Find where the given text appears and provide that cell's center as (x, y) coordinate. 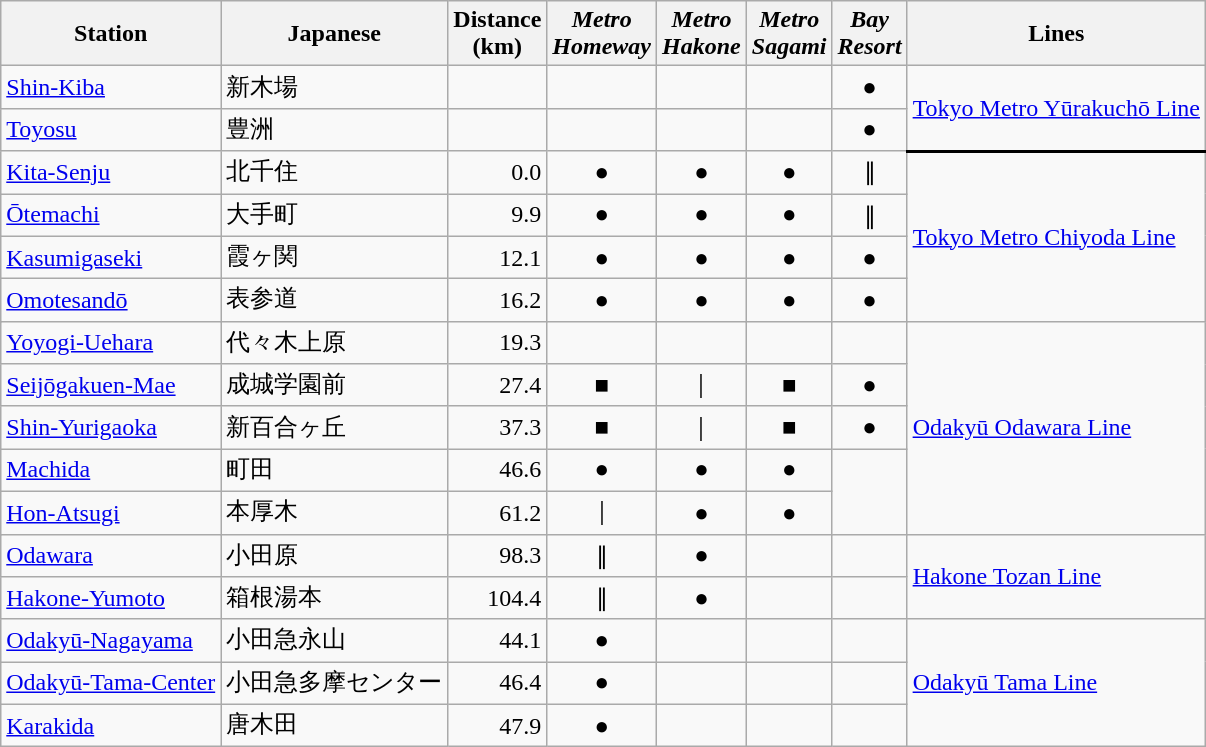
大手町 (334, 216)
霞ヶ関 (334, 258)
61.2 (498, 512)
46.4 (498, 684)
小田原 (334, 556)
Odakyū-Nagayama (111, 640)
表参道 (334, 300)
9.9 (498, 216)
Distance (km) (498, 34)
Toyosu (111, 130)
Kita-Senju (111, 172)
Odakyū-Tama-Center (111, 684)
16.2 (498, 300)
Kasumigaseki (111, 258)
小田急多摩センター (334, 684)
Shin-Yurigaoka (111, 428)
Lines (1056, 34)
12.1 (498, 258)
Machida (111, 470)
47.9 (498, 726)
Hon-Atsugi (111, 512)
Bay Resort (870, 34)
Yoyogi-Uehara (111, 342)
Japanese (334, 34)
0.0 (498, 172)
Odakyū Odawara Line (1056, 428)
Tokyo Metro Chiyoda Line (1056, 236)
町田 (334, 470)
Seijōgakuen-Mae (111, 386)
代々木上原 (334, 342)
Station (111, 34)
唐木田 (334, 726)
37.3 (498, 428)
98.3 (498, 556)
Shin-Kiba (111, 88)
Ōtemachi (111, 216)
46.6 (498, 470)
Tokyo Metro Yūrakuchō Line (1056, 108)
104.4 (498, 598)
Odawara (111, 556)
Metro Hakone (702, 34)
北千住 (334, 172)
Metro Sagami (789, 34)
Metro Homeway (602, 34)
Odakyū Tama Line (1056, 683)
44.1 (498, 640)
Hakone-Yumoto (111, 598)
箱根湯本 (334, 598)
19.3 (498, 342)
本厚木 (334, 512)
Karakida (111, 726)
成城学園前 (334, 386)
豊洲 (334, 130)
小田急永山 (334, 640)
Omotesandō (111, 300)
27.4 (498, 386)
新木場 (334, 88)
Hakone Tozan Line (1056, 576)
新百合ヶ丘 (334, 428)
